Search for the cell housing the specified text and yield its (X, Y) center coordinate. 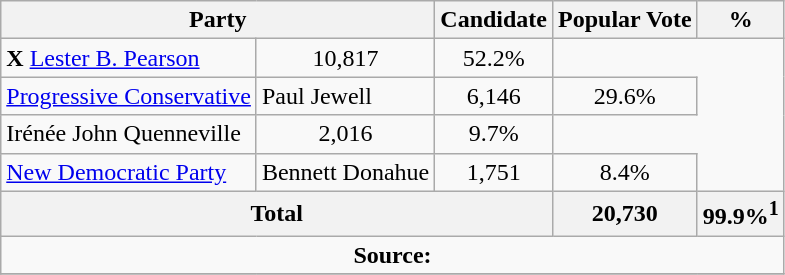
Irénée John Quenneville (129, 134)
9.7% (494, 134)
6,146 (494, 96)
29.6% (626, 96)
10,817 (345, 58)
New Democratic Party (129, 172)
Progressive Conservative (129, 96)
Candidate (494, 20)
1,751 (494, 172)
Party (218, 20)
99.9%1 (740, 214)
52.2% (494, 58)
2,016 (345, 134)
Popular Vote (626, 20)
8.4% (626, 172)
20,730 (626, 214)
% (740, 20)
Source: (393, 255)
Total (277, 214)
Paul Jewell (345, 96)
Bennett Donahue (345, 172)
X Lester B. Pearson (129, 58)
